Return [X, Y] of the center of cell containing provided text 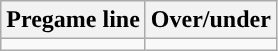
Pregame line [74, 20]
Over/under [210, 20]
